For the text-containing cell, return its midpoint in (x, y) coordinate format. 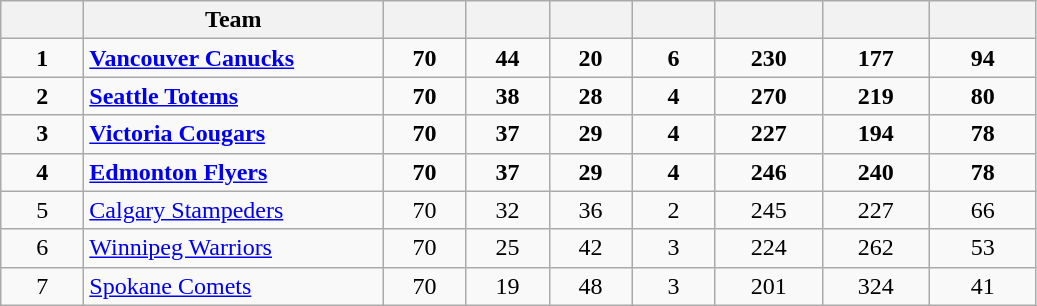
177 (876, 58)
Vancouver Canucks (234, 58)
32 (508, 210)
5 (42, 210)
324 (876, 286)
Seattle Totems (234, 96)
7 (42, 286)
20 (590, 58)
Victoria Cougars (234, 134)
219 (876, 96)
240 (876, 172)
Team (234, 20)
38 (508, 96)
36 (590, 210)
246 (768, 172)
25 (508, 248)
44 (508, 58)
194 (876, 134)
66 (982, 210)
28 (590, 96)
94 (982, 58)
41 (982, 286)
42 (590, 248)
201 (768, 286)
270 (768, 96)
1 (42, 58)
Winnipeg Warriors (234, 248)
53 (982, 248)
Spokane Comets (234, 286)
224 (768, 248)
230 (768, 58)
19 (508, 286)
48 (590, 286)
262 (876, 248)
80 (982, 96)
Calgary Stampeders (234, 210)
Edmonton Flyers (234, 172)
245 (768, 210)
